Locate the cell with the specified text and output its [x, y] center coordinate. 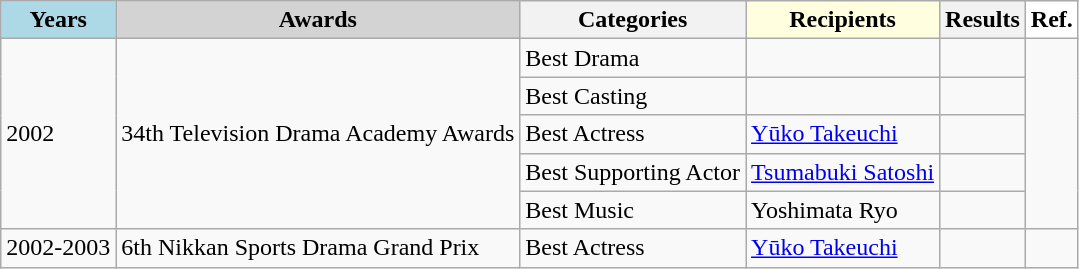
2002 [58, 134]
Best Drama [633, 58]
Categories [633, 20]
Results [983, 20]
34th Television Drama Academy Awards [318, 134]
2002-2003 [58, 248]
Best Music [633, 210]
Yoshimata Ryo [843, 210]
6th Nikkan Sports Drama Grand Prix [318, 248]
Awards [318, 20]
Years [58, 20]
Ref. [1052, 20]
Best Supporting Actor [633, 172]
Best Casting [633, 96]
Tsumabuki Satoshi [843, 172]
Recipients [843, 20]
